Capture the cell that displays the provided text and extract its (X, Y) central coordinate. 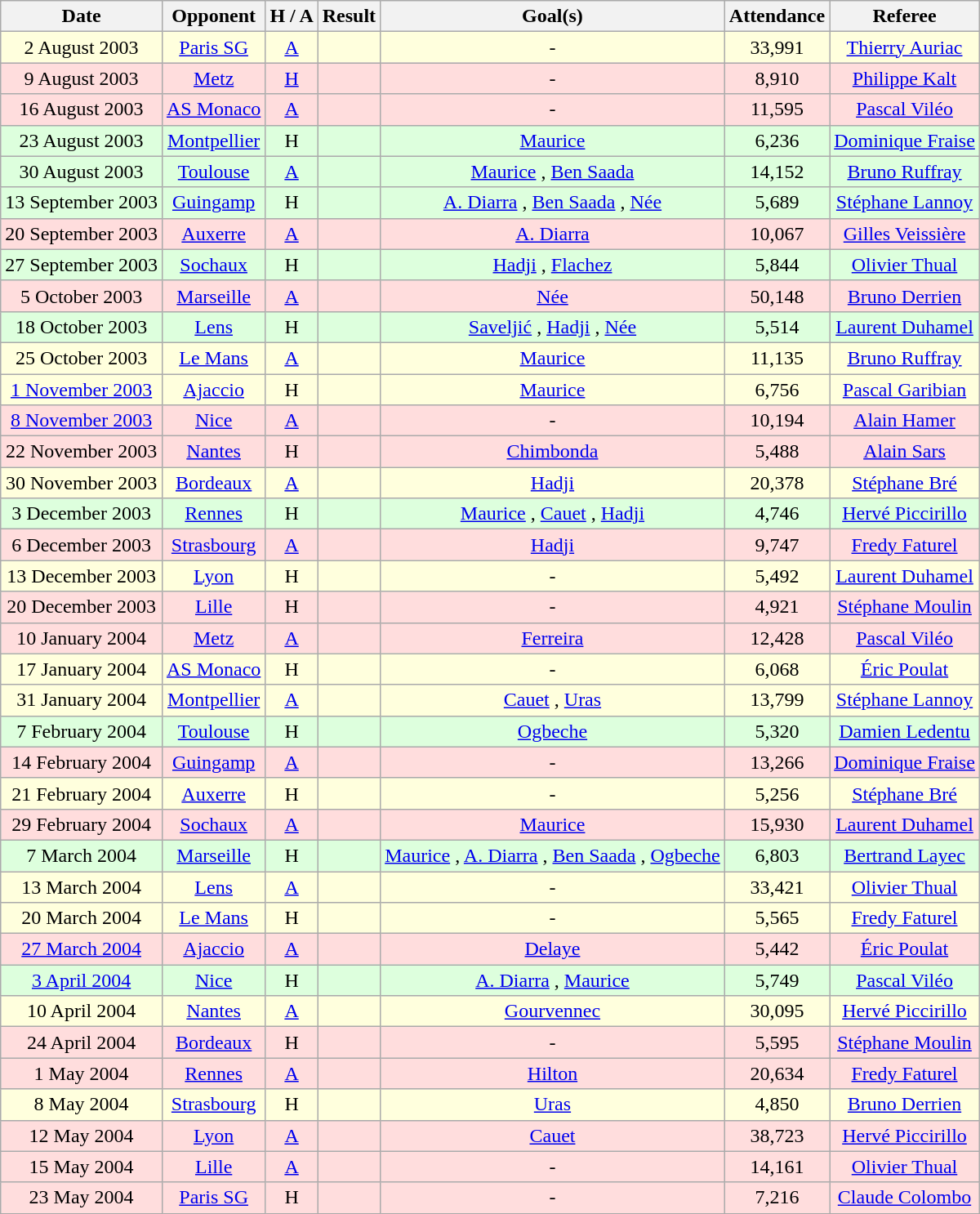
Hilton (553, 1073)
14,161 (777, 1167)
17 January 2004 (82, 669)
Née (553, 296)
9,747 (777, 545)
Referee (905, 16)
14 February 2004 (82, 762)
Delaye (553, 949)
5,749 (777, 980)
Gourvennec (553, 1011)
5,492 (777, 576)
30 November 2003 (82, 483)
6,756 (777, 390)
Thierry Auriac (905, 47)
23 May 2004 (82, 1198)
13 December 2003 (82, 576)
33,421 (777, 886)
6,068 (777, 669)
5,488 (777, 452)
20,634 (777, 1073)
2 August 2003 (82, 47)
8,910 (777, 78)
13,266 (777, 762)
Cauet (553, 1136)
29 February 2004 (82, 824)
Bertrand Layec (905, 855)
10,194 (777, 421)
Saveljić , Hadji , Née (553, 327)
12,428 (777, 638)
33,991 (777, 47)
7 February 2004 (82, 731)
Goal(s) (553, 16)
Gilles Veissière (905, 234)
3 April 2004 (82, 980)
18 October 2003 (82, 327)
13 September 2003 (82, 203)
Claude Colombo (905, 1198)
Maurice , Cauet , Hadji (553, 514)
5,689 (777, 203)
Cauet , Uras (553, 700)
3 December 2003 (82, 514)
A. Diarra , Ben Saada , Née (553, 203)
6 December 2003 (82, 545)
Date (82, 16)
22 November 2003 (82, 452)
Hadji , Flachez (553, 265)
4,850 (777, 1105)
5,595 (777, 1042)
Damien Ledentu (905, 731)
13 March 2004 (82, 886)
H / A (292, 16)
5 October 2003 (82, 296)
50,148 (777, 296)
8 May 2004 (82, 1105)
1 May 2004 (82, 1073)
Attendance (777, 16)
10 January 2004 (82, 638)
21 February 2004 (82, 793)
Chimbonda (553, 452)
Pascal Garibian (905, 390)
24 April 2004 (82, 1042)
Ferreira (553, 638)
A. Diarra , Maurice (553, 980)
Philippe Kalt (905, 78)
8 November 2003 (82, 421)
15,930 (777, 824)
9 August 2003 (82, 78)
7 March 2004 (82, 855)
Result (349, 16)
30,095 (777, 1011)
Alain Hamer (905, 421)
11,595 (777, 109)
A. Diarra (553, 234)
1 November 2003 (82, 390)
27 March 2004 (82, 949)
14,152 (777, 172)
16 August 2003 (82, 109)
5,844 (777, 265)
Uras (553, 1105)
11,135 (777, 358)
13,799 (777, 700)
5,256 (777, 793)
20 September 2003 (82, 234)
30 August 2003 (82, 172)
12 May 2004 (82, 1136)
15 May 2004 (82, 1167)
25 October 2003 (82, 358)
Maurice , A. Diarra , Ben Saada , Ogbeche (553, 855)
5,514 (777, 327)
10,067 (777, 234)
Maurice , Ben Saada (553, 172)
4,746 (777, 514)
4,921 (777, 607)
31 January 2004 (82, 700)
10 April 2004 (82, 1011)
5,320 (777, 731)
5,442 (777, 949)
6,236 (777, 141)
7,216 (777, 1198)
6,803 (777, 855)
27 September 2003 (82, 265)
Opponent (213, 16)
Ogbeche (553, 731)
20 March 2004 (82, 918)
23 August 2003 (82, 141)
20 December 2003 (82, 607)
20,378 (777, 483)
Alain Sars (905, 452)
38,723 (777, 1136)
5,565 (777, 918)
